Return the [x, y] coordinate for the center point of the cell that contains the specified text.  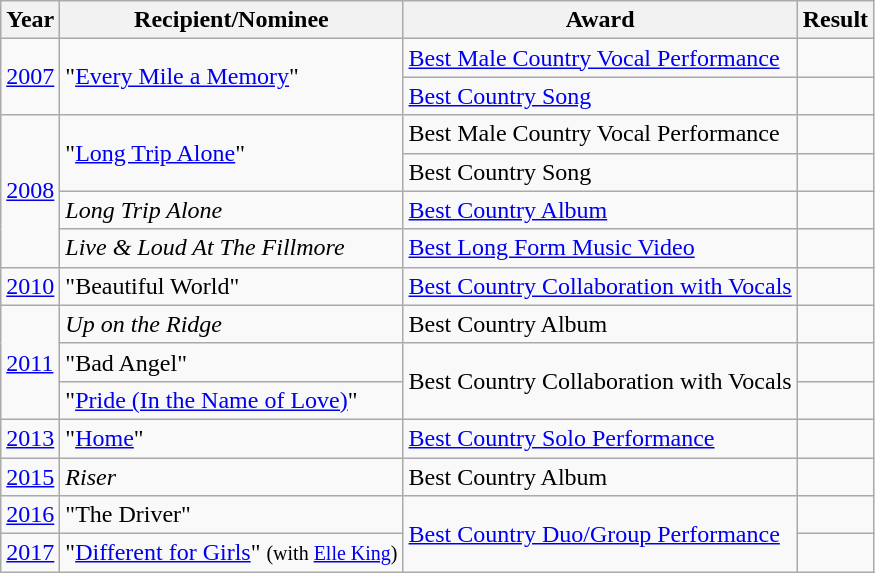
"Long Trip Alone" [232, 153]
2008 [30, 191]
"Pride (In the Name of Love)" [232, 400]
2007 [30, 77]
Recipient/Nominee [232, 20]
Best Long Form Music Video [600, 248]
Result [835, 20]
"Beautiful World" [232, 286]
Long Trip Alone [232, 210]
"Every Mile a Memory" [232, 77]
Award [600, 20]
2010 [30, 286]
Riser [232, 477]
Live & Loud At The Fillmore [232, 248]
"The Driver" [232, 515]
2016 [30, 515]
2017 [30, 553]
2015 [30, 477]
Best Country Solo Performance [600, 438]
2013 [30, 438]
Up on the Ridge [232, 324]
"Home" [232, 438]
Best Country Duo/Group Performance [600, 534]
Year [30, 20]
"Different for Girls" (with Elle King) [232, 553]
2011 [30, 362]
"Bad Angel" [232, 362]
